Pinpoint the cell where the given text exists, returning its (x, y) midpoint coordinate. 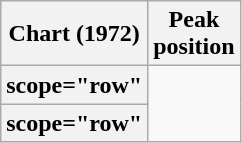
Chart (1972) (74, 34)
Peakposition (194, 34)
